For the text-containing cell, return its midpoint in (X, Y) coordinate format. 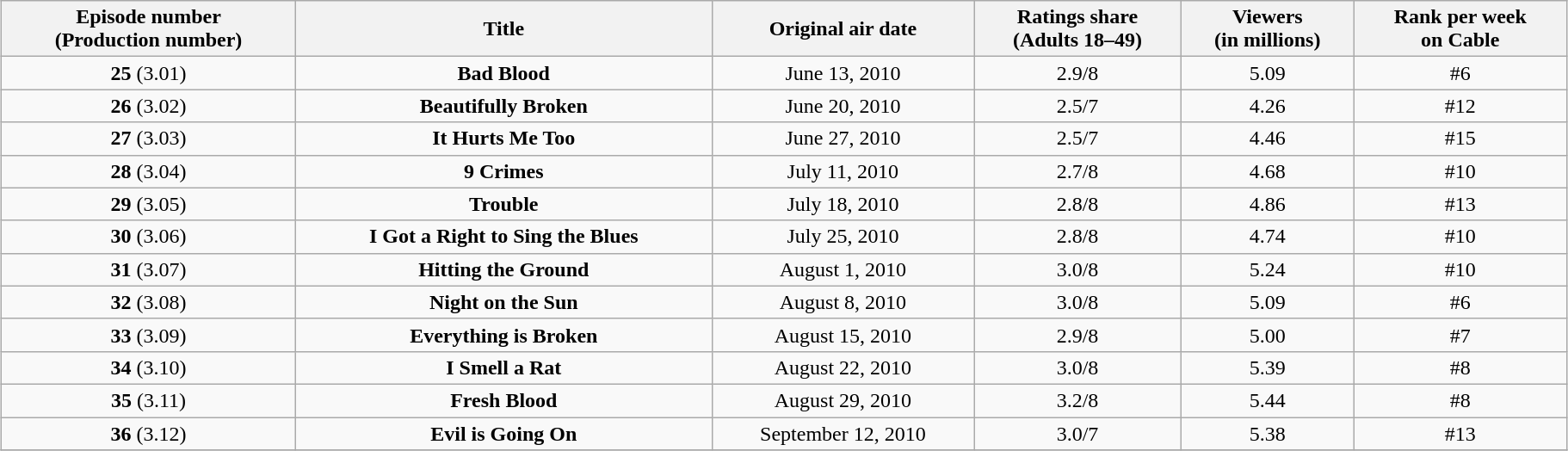
Rank per weekon Cable (1460, 29)
28 (3.04) (149, 171)
34 (3.10) (149, 368)
Viewers(in millions) (1267, 29)
5.44 (1267, 400)
Beautifully Broken (503, 106)
August 1, 2010 (843, 269)
Trouble (503, 204)
5.38 (1267, 433)
4.74 (1267, 237)
Episode number(Production number) (149, 29)
September 12, 2010 (843, 433)
July 25, 2010 (843, 237)
30 (3.06) (149, 237)
2.7/8 (1077, 171)
29 (3.05) (149, 204)
July 11, 2010 (843, 171)
June 20, 2010 (843, 106)
June 13, 2010 (843, 73)
36 (3.12) (149, 433)
Evil is Going On (503, 433)
Fresh Blood (503, 400)
Hitting the Ground (503, 269)
August 8, 2010 (843, 302)
5.39 (1267, 368)
It Hurts Me Too (503, 139)
Night on the Sun (503, 302)
35 (3.11) (149, 400)
9 Crimes (503, 171)
4.86 (1267, 204)
31 (3.07) (149, 269)
#15 (1460, 139)
Everything is Broken (503, 335)
Bad Blood (503, 73)
I Got a Right to Sing the Blues (503, 237)
#12 (1460, 106)
4.68 (1267, 171)
33 (3.09) (149, 335)
3.2/8 (1077, 400)
26 (3.02) (149, 106)
25 (3.01) (149, 73)
August 15, 2010 (843, 335)
July 18, 2010 (843, 204)
June 27, 2010 (843, 139)
4.26 (1267, 106)
5.00 (1267, 335)
4.46 (1267, 139)
27 (3.03) (149, 139)
#7 (1460, 335)
5.24 (1267, 269)
Title (503, 29)
3.0/7 (1077, 433)
August 29, 2010 (843, 400)
32 (3.08) (149, 302)
I Smell a Rat (503, 368)
Ratings share(Adults 18–49) (1077, 29)
August 22, 2010 (843, 368)
Original air date (843, 29)
